Find where the given text appears and provide that cell's center as [x, y] coordinate. 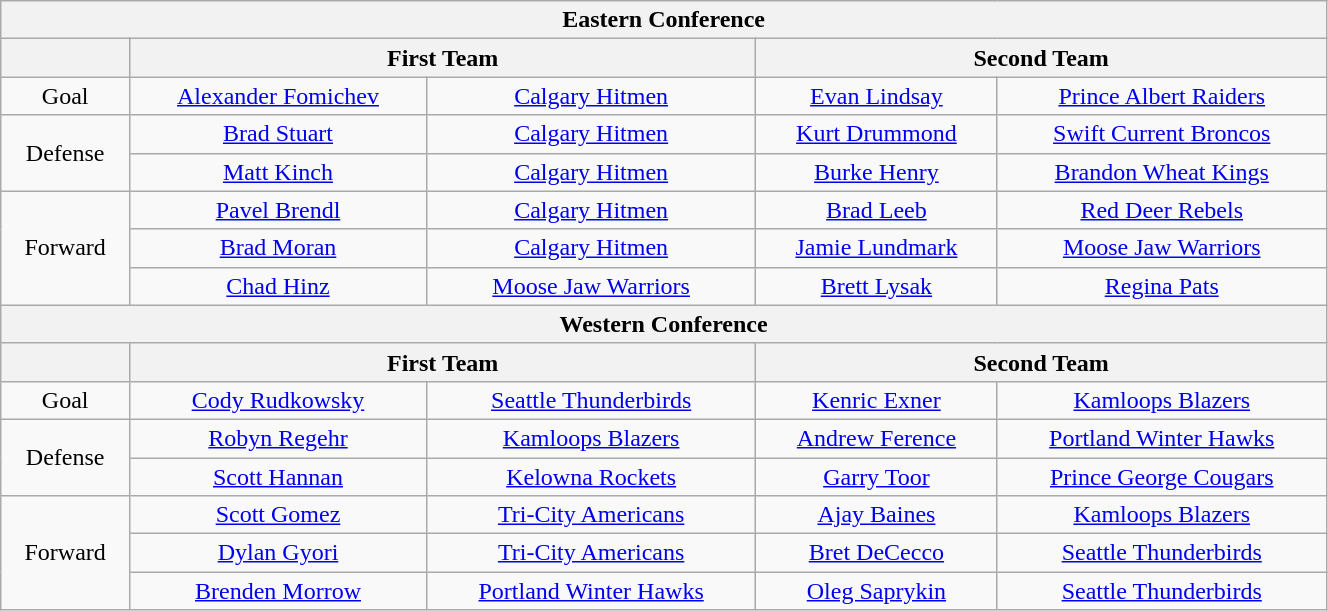
Regina Pats [1162, 286]
Swift Current Broncos [1162, 134]
Western Conference [664, 324]
Brad Moran [278, 248]
Scott Hannan [278, 477]
Kelowna Rockets [590, 477]
Brandon Wheat Kings [1162, 172]
Bret DeCecco [876, 553]
Matt Kinch [278, 172]
Kurt Drummond [876, 134]
Alexander Fomichev [278, 96]
Andrew Ference [876, 438]
Brad Stuart [278, 134]
Brad Leeb [876, 210]
Kenric Exner [876, 400]
Red Deer Rebels [1162, 210]
Chad Hinz [278, 286]
Cody Rudkowsky [278, 400]
Dylan Gyori [278, 553]
Oleg Saprykin [876, 591]
Burke Henry [876, 172]
Pavel Brendl [278, 210]
Brenden Morrow [278, 591]
Garry Toor [876, 477]
Robyn Regehr [278, 438]
Ajay Baines [876, 515]
Prince Albert Raiders [1162, 96]
Brett Lysak [876, 286]
Jamie Lundmark [876, 248]
Eastern Conference [664, 20]
Prince George Cougars [1162, 477]
Evan Lindsay [876, 96]
Scott Gomez [278, 515]
